Determine the (x, y) coordinate at the center of the cell enclosing the given text.  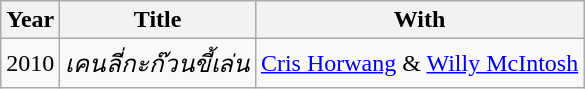
Title (158, 20)
Cris Horwang & Willy McIntosh (419, 64)
เคนลี่กะก๊วนขี้เล่น (158, 64)
2010 (30, 64)
Year (30, 20)
With (419, 20)
